From the cell containing the given text, extract its center point as (X, Y) coordinate. 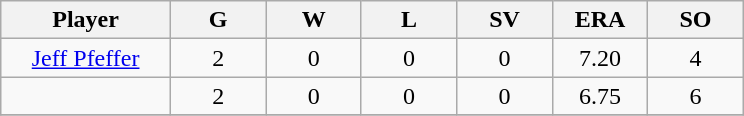
SO (696, 20)
7.20 (600, 58)
Jeff Pfeffer (86, 58)
Player (86, 20)
6.75 (600, 96)
G (218, 20)
6 (696, 96)
ERA (600, 20)
SV (504, 20)
L (408, 20)
4 (696, 58)
W (314, 20)
